Identify which cell holds the provided text, then report its [X, Y] central coordinate. 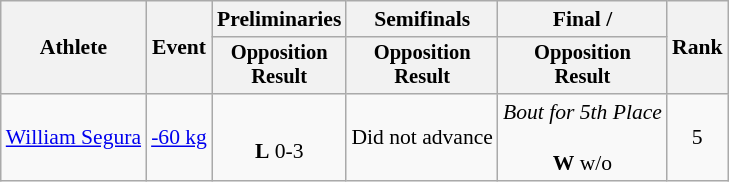
Semifinals [422, 19]
Did not advance [422, 138]
Rank [698, 48]
William Segura [74, 138]
Preliminaries [279, 19]
Athlete [74, 48]
Bout for 5th PlaceW w/o [582, 138]
L 0-3 [279, 138]
Event [179, 48]
-60 kg [179, 138]
5 [698, 138]
Final / [582, 19]
